Provide the [X, Y] coordinate of the cell's center where the given text is located.  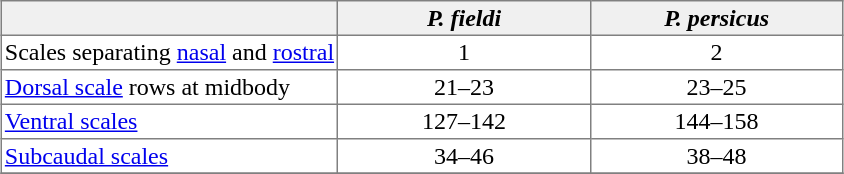
Subcaudal scales [170, 156]
38–48 [716, 156]
P. fieldi [464, 18]
Dorsal scale rows at midbody [170, 87]
Ventral scales [170, 121]
23–25 [716, 87]
34–46 [464, 156]
144–158 [716, 121]
127–142 [464, 121]
1 [464, 52]
P. persicus [716, 18]
21–23 [464, 87]
Scales separating nasal and rostral [170, 52]
2 [716, 52]
